Output the [X, Y] coordinate of the center of the cell containing the given text.  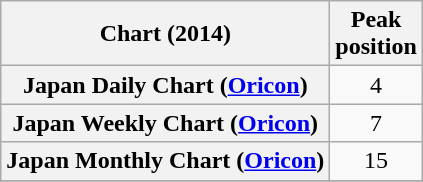
Japan Weekly Chart (Oricon) [166, 123]
Peakposition [376, 34]
7 [376, 123]
15 [376, 161]
Japan Daily Chart (Oricon) [166, 85]
Japan Monthly Chart (Oricon) [166, 161]
Chart (2014) [166, 34]
4 [376, 85]
